Detect which cell encompasses the target text, then output its [x, y] center coordinate. 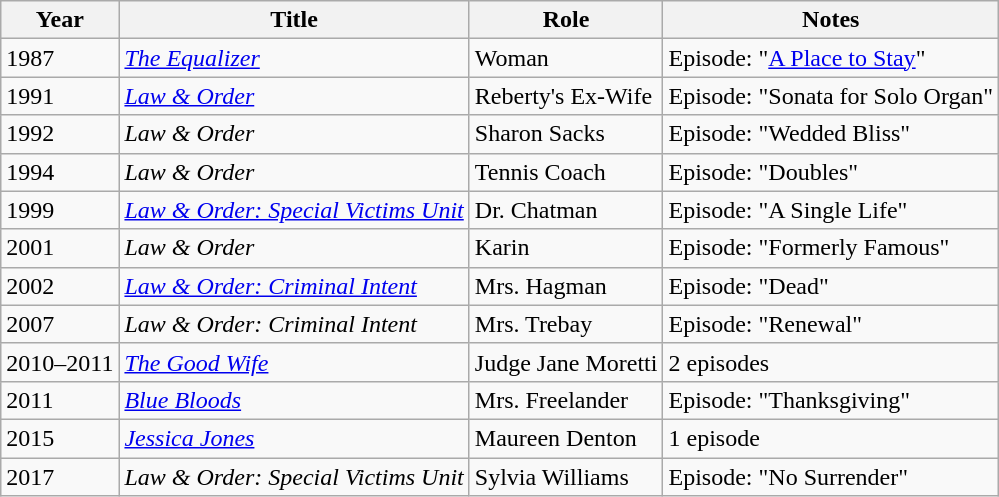
1987 [60, 58]
Sharon Sacks [566, 134]
1999 [60, 210]
Episode: "No Surrender" [831, 477]
Woman [566, 58]
2010–2011 [60, 362]
Role [566, 20]
Episode: "Formerly Famous" [831, 248]
Episode: "Wedded Bliss" [831, 134]
Maureen Denton [566, 438]
2001 [60, 248]
Year [60, 20]
1992 [60, 134]
1994 [60, 172]
Sylvia Williams [566, 477]
2015 [60, 438]
2017 [60, 477]
Episode: "A Single Life" [831, 210]
Episode: "A Place to Stay" [831, 58]
Episode: "Thanksgiving" [831, 400]
Dr. Chatman [566, 210]
Mrs. Trebay [566, 324]
Mrs. Hagman [566, 286]
The Equalizer [294, 58]
2 episodes [831, 362]
Judge Jane Moretti [566, 362]
2007 [60, 324]
Tennis Coach [566, 172]
Title [294, 20]
1991 [60, 96]
Episode: "Dead" [831, 286]
Reberty's Ex-Wife [566, 96]
Episode: "Renewal" [831, 324]
Jessica Jones [294, 438]
Blue Bloods [294, 400]
Mrs. Freelander [566, 400]
Episode: "Sonata for Solo Organ" [831, 96]
2002 [60, 286]
The Good Wife [294, 362]
2011 [60, 400]
Episode: "Doubles" [831, 172]
1 episode [831, 438]
Notes [831, 20]
Karin [566, 248]
